Output the (x, y) coordinate of the center of the cell containing the given text.  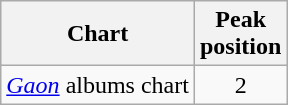
Gaon albums chart (98, 85)
Peakposition (240, 34)
Chart (98, 34)
2 (240, 85)
